Find where the given text appears and provide that cell's center as (X, Y) coordinate. 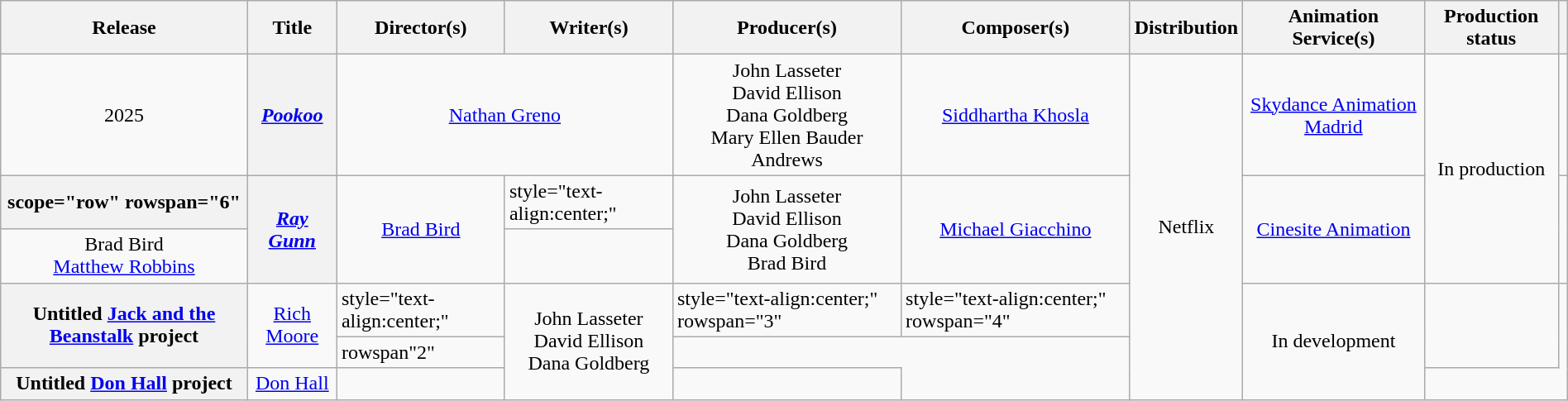
rowspan"2" (420, 352)
Don Hall (292, 384)
Brad Bird (420, 229)
Untitled Don Hall project (124, 384)
Untitled Jack and the Beanstalk project (124, 326)
Brad BirdMatthew Robbins (124, 256)
John LasseterDavid EllisonDana Goldberg (589, 341)
AnimationService(s) (1334, 28)
scope="row" rowspan="6" (124, 202)
Skydance Animation Madrid (1334, 115)
Writer(s) (589, 28)
Release (124, 28)
Distribution (1186, 28)
Michael Giacchino (1016, 229)
style="text-align:center;" rowspan="4" (1016, 309)
Nathan Greno (504, 115)
Netflix (1186, 227)
Ray Gunn (292, 229)
Production status (1491, 28)
John LasseterDavid EllisonDana GoldbergMary Ellen Bauder Andrews (786, 115)
Cinesite Animation (1334, 229)
John LasseterDavid EllisonDana GoldbergBrad Bird (786, 229)
Composer(s) (1016, 28)
Director(s) (420, 28)
In production (1491, 169)
Rich Moore (292, 326)
Pookoo (292, 115)
Siddhartha Khosla (1016, 115)
In development (1334, 341)
2025 (124, 115)
Producer(s) (786, 28)
Title (292, 28)
style="text-align:center;" rowspan="3" (786, 309)
